Find where the given text appears and provide that cell's center as [X, Y] coordinate. 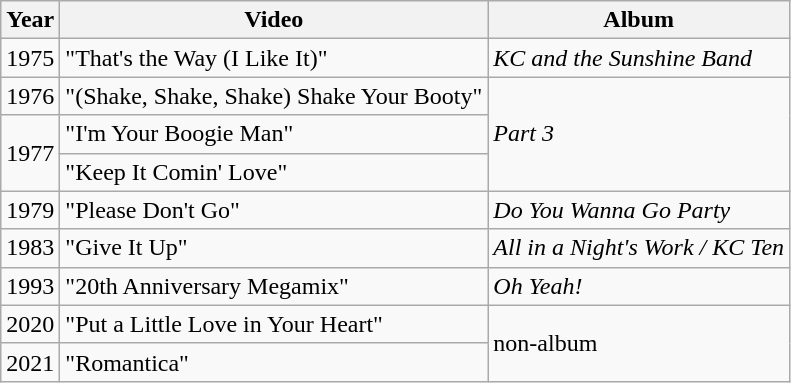
"Put a Little Love in Your Heart" [274, 324]
Oh Yeah! [639, 286]
Year [30, 20]
"I'm Your Boogie Man" [274, 134]
"Keep It Comin' Love" [274, 172]
1977 [30, 153]
Part 3 [639, 134]
1975 [30, 58]
Do You Wanna Go Party [639, 210]
"(Shake, Shake, Shake) Shake Your Booty" [274, 96]
"Give It Up" [274, 248]
2021 [30, 362]
1976 [30, 96]
KC and the Sunshine Band [639, 58]
Album [639, 20]
"That's the Way (I Like It)" [274, 58]
1993 [30, 286]
2020 [30, 324]
"Please Don't Go" [274, 210]
All in a Night's Work / KC Ten [639, 248]
"Romantica" [274, 362]
Video [274, 20]
non-album [639, 343]
1983 [30, 248]
1979 [30, 210]
"20th Anniversary Megamix" [274, 286]
